Search for the cell housing the specified text and yield its (x, y) center coordinate. 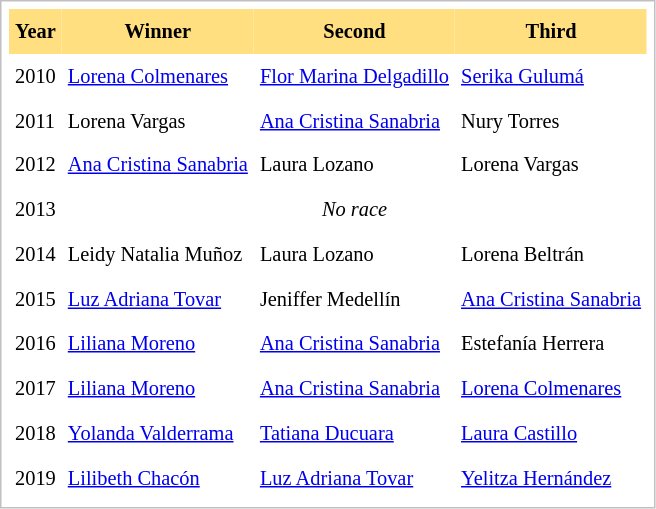
Tatiana Ducuara (354, 434)
Winner (158, 32)
Flor Marina Delgadillo (354, 76)
Second (354, 32)
Laura Castillo (551, 434)
Serika Gulumá (551, 76)
Lilibeth Chacón (158, 478)
Leidy Natalia Muñoz (158, 254)
Yelitza Hernández (551, 478)
Yolanda Valderrama (158, 434)
Estefanía Herrera (551, 344)
2018 (36, 434)
Jeniffer Medellín (354, 300)
2013 (36, 210)
Third (551, 32)
2017 (36, 388)
2011 (36, 120)
2019 (36, 478)
Nury Torres (551, 120)
2016 (36, 344)
2010 (36, 76)
2012 (36, 166)
No race (354, 210)
2014 (36, 254)
2015 (36, 300)
Year (36, 32)
Lorena Beltrán (551, 254)
